Scan for the cell matching the given text and deliver its (X, Y) coordinate at center. 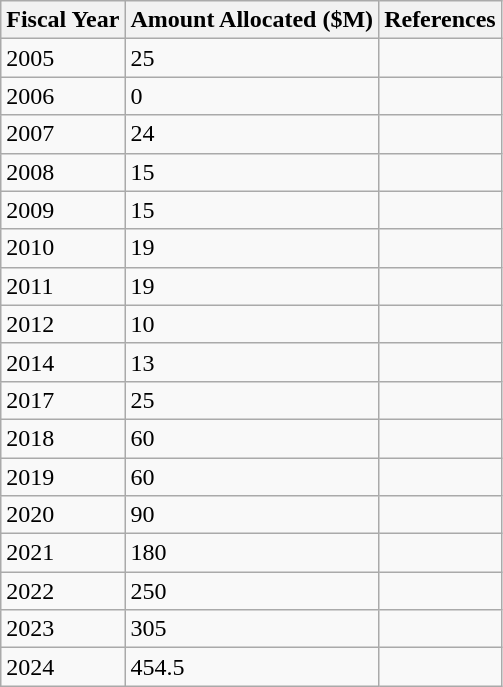
2008 (63, 172)
2020 (63, 515)
2022 (63, 591)
Fiscal Year (63, 20)
2010 (63, 248)
2014 (63, 362)
13 (252, 362)
180 (252, 553)
2024 (63, 667)
2005 (63, 58)
250 (252, 591)
2021 (63, 553)
2009 (63, 210)
90 (252, 515)
2007 (63, 134)
2006 (63, 96)
305 (252, 629)
24 (252, 134)
2011 (63, 286)
References (440, 20)
0 (252, 96)
2017 (63, 400)
2019 (63, 477)
454.5 (252, 667)
Amount Allocated ($M) (252, 20)
2018 (63, 438)
2012 (63, 324)
10 (252, 324)
2023 (63, 629)
